Provide the [X, Y] coordinate of the cell's center where the given text is located.  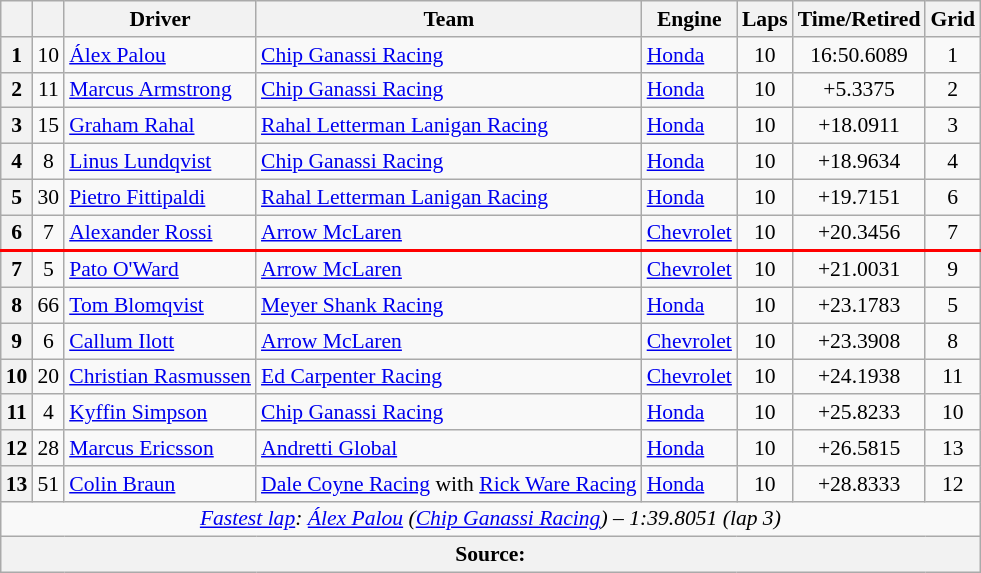
Linus Lundqvist [160, 162]
15 [48, 126]
Source: [490, 555]
Andretti Global [449, 448]
Callum Ilott [160, 341]
+20.3456 [860, 233]
Marcus Ericsson [160, 448]
+25.8233 [860, 413]
Colin Braun [160, 484]
51 [48, 484]
+18.0911 [860, 126]
16:50.6089 [860, 55]
+26.5815 [860, 448]
Time/Retired [860, 19]
30 [48, 197]
Ed Carpenter Racing [449, 377]
+24.1938 [860, 377]
Driver [160, 19]
Álex Palou [160, 55]
+21.0031 [860, 269]
Graham Rahal [160, 126]
66 [48, 306]
+28.8333 [860, 484]
Alexander Rossi [160, 233]
Marcus Armstrong [160, 90]
+23.1783 [860, 306]
Pato O'Ward [160, 269]
+18.9634 [860, 162]
Christian Rasmussen [160, 377]
Fastest lap: Álex Palou (Chip Ganassi Racing) – 1:39.8051 (lap 3) [490, 519]
+19.7151 [860, 197]
Tom Blomqvist [160, 306]
Kyffin Simpson [160, 413]
Meyer Shank Racing [449, 306]
+5.3375 [860, 90]
20 [48, 377]
Grid [952, 19]
Team [449, 19]
Engine [690, 19]
Dale Coyne Racing with Rick Ware Racing [449, 484]
Pietro Fittipaldi [160, 197]
+23.3908 [860, 341]
28 [48, 448]
Laps [765, 19]
